Extract the (x, y) coordinate from the center of the cell holding the provided text.  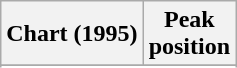
Peakposition (189, 34)
Chart (1995) (72, 34)
